Capture the cell that displays the provided text and extract its (x, y) central coordinate. 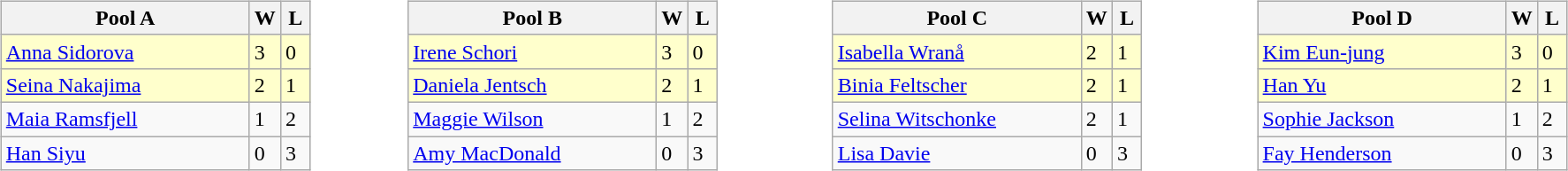
Amy MacDonald (532, 153)
Selina Witschonke (956, 119)
Daniela Jentsch (532, 85)
Pool C (956, 18)
Seina Nakajima (126, 85)
Anna Sidorova (126, 51)
Maia Ramsfjell (126, 119)
Maggie Wilson (532, 119)
Kim Eun-jung (1382, 51)
Sophie Jackson (1382, 119)
Pool D (1382, 18)
Pool A (126, 18)
Han Siyu (126, 153)
Lisa Davie (956, 153)
Han Yu (1382, 85)
Pool B (532, 18)
Binia Feltscher (956, 85)
Fay Henderson (1382, 153)
Irene Schori (532, 51)
Isabella Wranå (956, 51)
